Detect which cell encompasses the target text, then output its (X, Y) center coordinate. 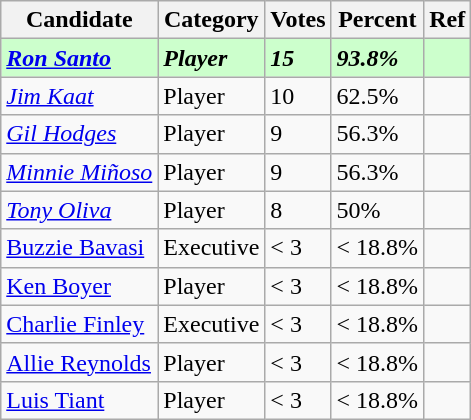
Luis Tiant (80, 400)
Allie Reynolds (80, 362)
10 (298, 96)
Ron Santo (80, 58)
Charlie Finley (80, 324)
Ken Boyer (80, 286)
Gil Hodges (80, 134)
8 (298, 210)
Minnie Miñoso (80, 172)
50% (378, 210)
Tony Oliva (80, 210)
93.8% (378, 58)
15 (298, 58)
Candidate (80, 20)
62.5% (378, 96)
Buzzie Bavasi (80, 248)
Percent (378, 20)
Ref (448, 20)
Category (212, 20)
Jim Kaat (80, 96)
Votes (298, 20)
